Extract the [x, y] coordinate from the center of the cell holding the provided text.  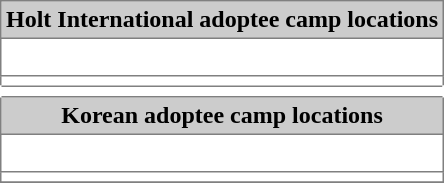
Korean adoptee camp locations [222, 116]
Holt International adoptee camp locations [222, 20]
